Return the [x, y] coordinate for the center point of the cell that contains the specified text.  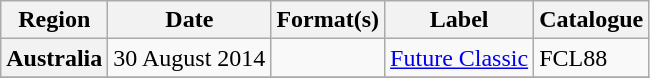
Format(s) [328, 20]
30 August 2014 [190, 58]
Catalogue [592, 20]
Australia [54, 58]
Region [54, 20]
FCL88 [592, 58]
Label [460, 20]
Date [190, 20]
Future Classic [460, 58]
